From the cell containing the given text, extract its center point as [x, y] coordinate. 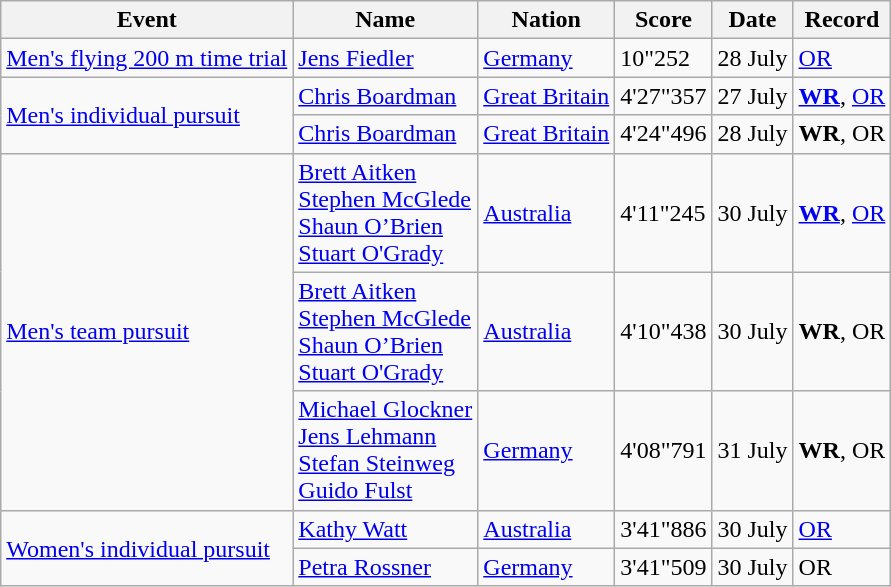
Nation [546, 20]
Score [664, 20]
4'24"496 [664, 134]
4'27"357 [664, 96]
Kathy Watt [386, 529]
31 July [752, 450]
Name [386, 20]
Date [752, 20]
Petra Rossner [386, 567]
3'41"886 [664, 529]
4'11"245 [664, 212]
Event [147, 20]
Jens Fiedler [386, 58]
27 July [752, 96]
Michael GlocknerJens LehmannStefan SteinwegGuido Fulst [386, 450]
Men's individual pursuit [147, 115]
Women's individual pursuit [147, 548]
Men's team pursuit [147, 332]
4'10"438 [664, 332]
10"252 [664, 58]
Record [842, 20]
3'41"509 [664, 567]
4'08"791 [664, 450]
Men's flying 200 m time trial [147, 58]
